Output the [X, Y] coordinate of the center of the cell containing the given text.  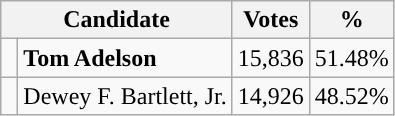
Tom Adelson [125, 58]
% [352, 20]
14,926 [270, 96]
51.48% [352, 58]
48.52% [352, 96]
Dewey F. Bartlett, Jr. [125, 96]
Candidate [117, 20]
Votes [270, 20]
15,836 [270, 58]
